Capture the cell that displays the provided text and extract its (X, Y) central coordinate. 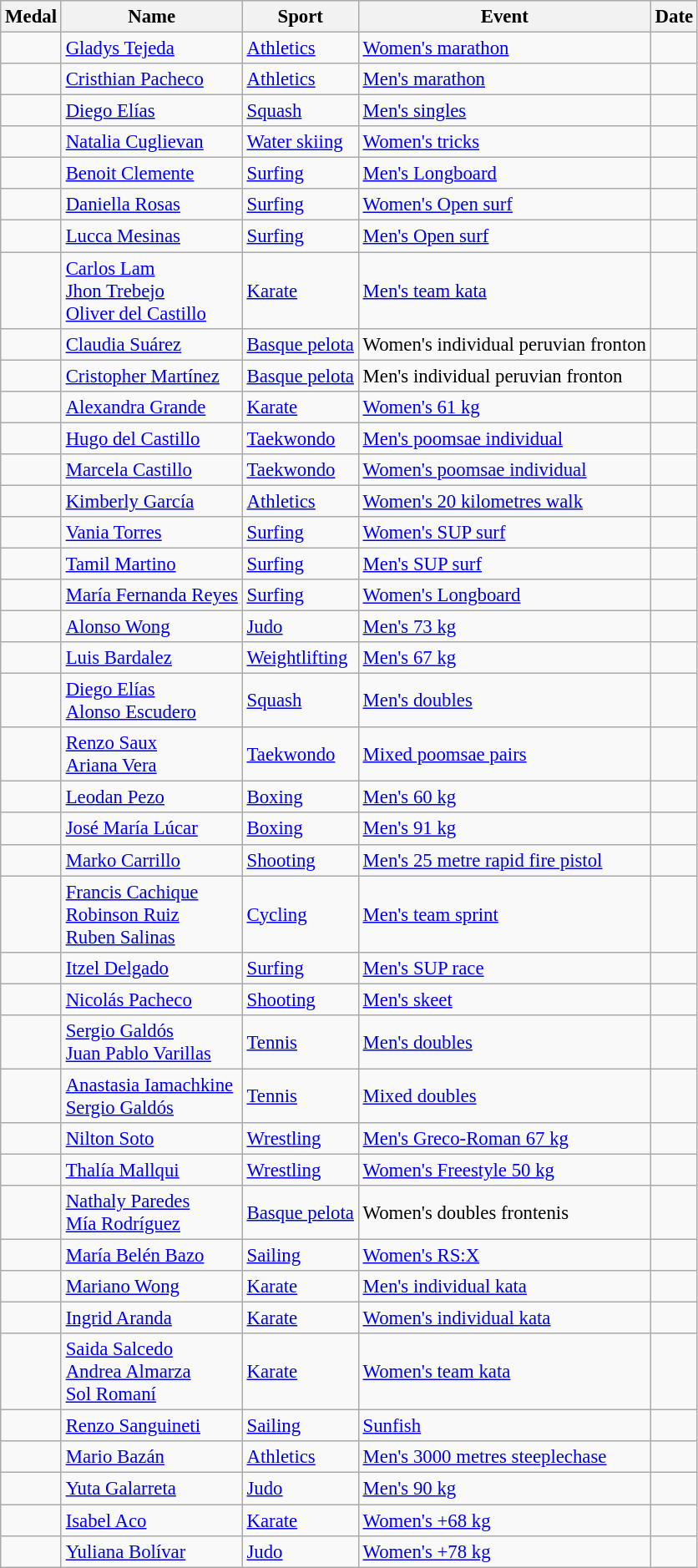
Women's SUP surf (504, 533)
Saida SalcedoAndrea AlmarzaSol Romaní (152, 1372)
Men's 67 kg (504, 658)
Women's poomsae individual (504, 470)
Diego ElíasAlonso Escudero (152, 701)
Women's Longboard (504, 595)
Vania Torres (152, 533)
Natalia Cuglievan (152, 142)
Nilton Soto (152, 1139)
Event (504, 17)
Tamil Martino (152, 564)
Francis CachiqueRobinson RuizRuben Salinas (152, 914)
Diego Elías (152, 111)
Mario Bazán (152, 1457)
José María Lúcar (152, 829)
Men's skeet (504, 999)
Men's SUP race (504, 968)
Men's individual peruvian fronton (504, 376)
Marcela Castillo (152, 470)
Benoit Clemente (152, 174)
Yuta Galarreta (152, 1489)
Women's tricks (504, 142)
Claudia Suárez (152, 344)
Renzo SauxAriana Vera (152, 755)
Alexandra Grande (152, 407)
Cycling (301, 914)
Name (152, 17)
Women's +78 kg (504, 1551)
Water skiing (301, 142)
Thalía Mallqui (152, 1170)
Women's Open surf (504, 205)
Women's team kata (504, 1372)
Men's 3000 metres steeplechase (504, 1457)
Ingrid Aranda (152, 1318)
Yuliana Bolívar (152, 1551)
Women's doubles frontenis (504, 1212)
Lucca Mesinas (152, 236)
Men's team sprint (504, 914)
Marko Carrillo (152, 860)
Women's Freestyle 50 kg (504, 1170)
Women's individual kata (504, 1318)
Renzo Sanguineti (152, 1426)
Isabel Aco (152, 1520)
Cristopher Martínez (152, 376)
Men's 60 kg (504, 797)
Date (674, 17)
Men's 73 kg (504, 627)
Men's 90 kg (504, 1489)
Sport (301, 17)
Men's 91 kg (504, 829)
Sunfish (504, 1426)
María Belén Bazo (152, 1256)
Anastasia IamachkineSergio Galdós (152, 1095)
Women's RS:X (504, 1256)
Men's Greco-Roman 67 kg (504, 1139)
Women's 20 kilometres walk (504, 501)
Mixed doubles (504, 1095)
Men's individual kata (504, 1287)
Mixed poomsae pairs (504, 755)
Alonso Wong (152, 627)
Men's marathon (504, 79)
Women's +68 kg (504, 1520)
Carlos LamJhon TrebejoOliver del Castillo (152, 291)
Women's 61 kg (504, 407)
Women's marathon (504, 48)
Nicolás Pacheco (152, 999)
Men's Open surf (504, 236)
Men's SUP surf (504, 564)
Men's poomsae individual (504, 438)
Hugo del Castillo (152, 438)
Leodan Pezo (152, 797)
Cristhian Pacheco (152, 79)
Nathaly ParedesMía Rodríguez (152, 1212)
Women's individual peruvian fronton (504, 344)
Itzel Delgado (152, 968)
Kimberly García (152, 501)
Daniella Rosas (152, 205)
Medal (32, 17)
Men's Longboard (504, 174)
Men's singles (504, 111)
María Fernanda Reyes (152, 595)
Weightlifting (301, 658)
Mariano Wong (152, 1287)
Gladys Tejeda (152, 48)
Luis Bardalez (152, 658)
Men's team kata (504, 291)
Sergio GaldósJuan Pablo Varillas (152, 1042)
Men's 25 metre rapid fire pistol (504, 860)
